Return the [X, Y] coordinate for the center point of the cell that contains the specified text.  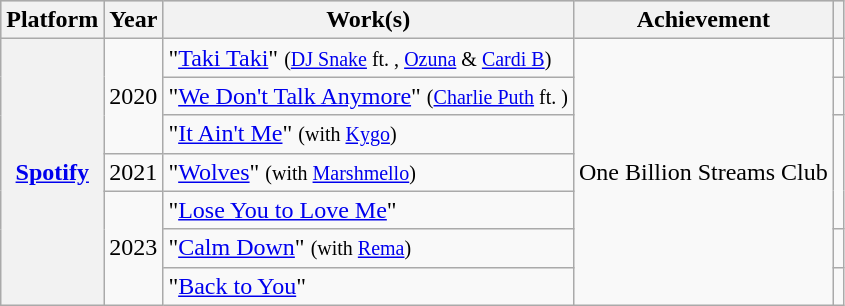
2021 [134, 172]
"Wolves" (with Marshmello) [368, 172]
"Back to You" [368, 286]
Achievement [703, 20]
"Lose You to Love Me" [368, 210]
"Calm Down" (with Rema) [368, 248]
2020 [134, 96]
"It Ain't Me" (with Kygo) [368, 134]
One Billion Streams Club [703, 172]
2023 [134, 248]
Platform [52, 20]
Work(s) [368, 20]
"Taki Taki" (DJ Snake ft. , Ozuna & Cardi B) [368, 58]
Year [134, 20]
Spotify [52, 172]
"We Don't Talk Anymore" (Charlie Puth ft. ) [368, 96]
